Detect which cell encompasses the target text, then output its (X, Y) center coordinate. 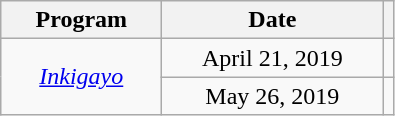
Program (82, 20)
Inkigayo (82, 77)
May 26, 2019 (272, 96)
April 21, 2019 (272, 58)
Date (272, 20)
